For the text-containing cell, return its midpoint in (X, Y) coordinate format. 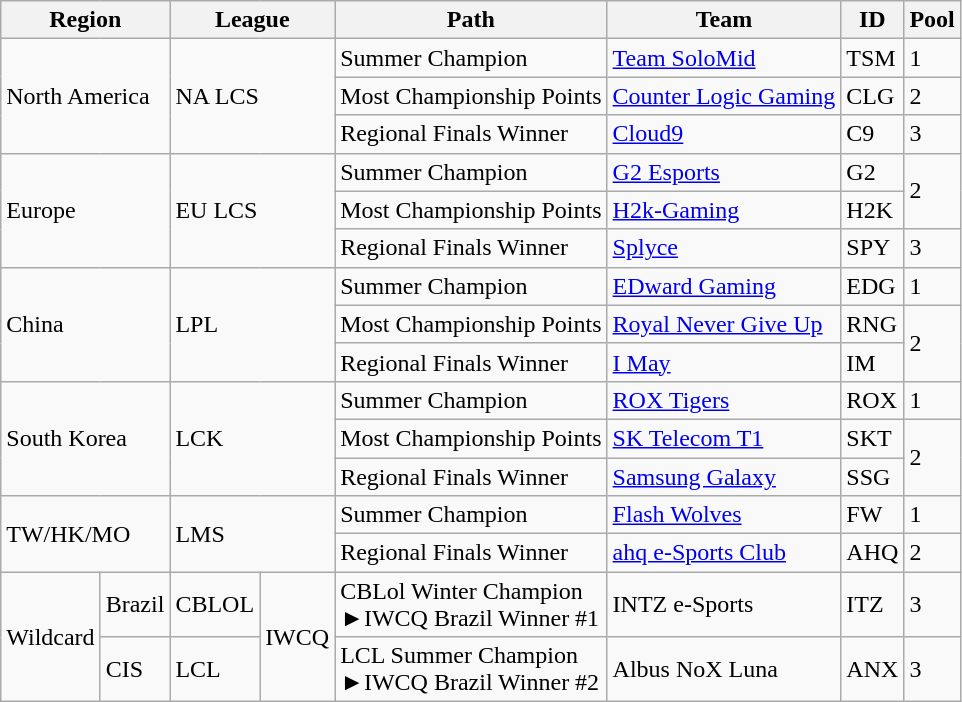
INTZ e-Sports (724, 604)
IM (872, 362)
H2K (872, 210)
LMS (252, 534)
Team (724, 20)
EDward Gaming (724, 286)
I May (724, 362)
Albus NoX Luna (724, 670)
League (252, 20)
SPY (872, 248)
EDG (872, 286)
G2 Esports (724, 172)
SKT (872, 438)
NA LCS (252, 96)
Flash Wolves (724, 515)
LCL (215, 670)
CBLol Winter Champion►IWCQ Brazil Winner #1 (471, 604)
SSG (872, 477)
South Korea (86, 438)
Cloud9 (724, 134)
EU LCS (252, 210)
Pool (932, 20)
AHQ (872, 553)
C9 (872, 134)
ID (872, 20)
Brazil (135, 604)
CIS (135, 670)
CLG (872, 96)
IWCQ (298, 637)
Royal Never Give Up (724, 324)
TSM (872, 58)
LPL (252, 324)
China (86, 324)
CBLOL (215, 604)
Wildcard (50, 637)
Path (471, 20)
LCL Summer Champion►IWCQ Brazil Winner #2 (471, 670)
Europe (86, 210)
Team SoloMid (724, 58)
Samsung Galaxy (724, 477)
H2k-Gaming (724, 210)
FW (872, 515)
G2 (872, 172)
North America (86, 96)
ROX (872, 400)
ahq e-Sports Club (724, 553)
TW/HK/MO (86, 534)
ITZ (872, 604)
SK Telecom T1 (724, 438)
Region (86, 20)
Splyce (724, 248)
ANX (872, 670)
Counter Logic Gaming (724, 96)
RNG (872, 324)
LCK (252, 438)
ROX Tigers (724, 400)
